Find where the given text appears and provide that cell's center as (X, Y) coordinate. 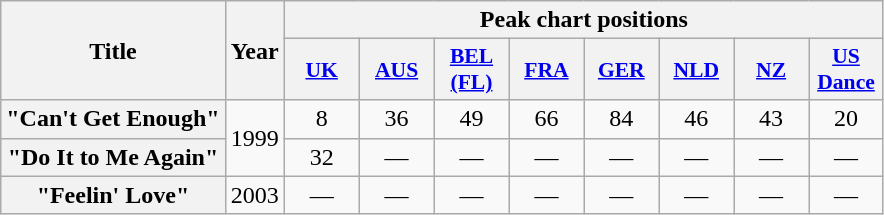
43 (772, 119)
Year (254, 50)
"Feelin' Love" (113, 195)
8 (322, 119)
"Do It to Me Again" (113, 157)
NLD (696, 70)
BEL(FL) (472, 70)
20 (846, 119)
UK (322, 70)
1999 (254, 138)
46 (696, 119)
2003 (254, 195)
USDance (846, 70)
FRA (546, 70)
49 (472, 119)
Peak chart positions (584, 20)
AUS (396, 70)
NZ (772, 70)
"Can't Get Enough" (113, 119)
36 (396, 119)
GER (622, 70)
Title (113, 50)
84 (622, 119)
66 (546, 119)
32 (322, 157)
